Locate the cell with the specified text and output its (X, Y) center coordinate. 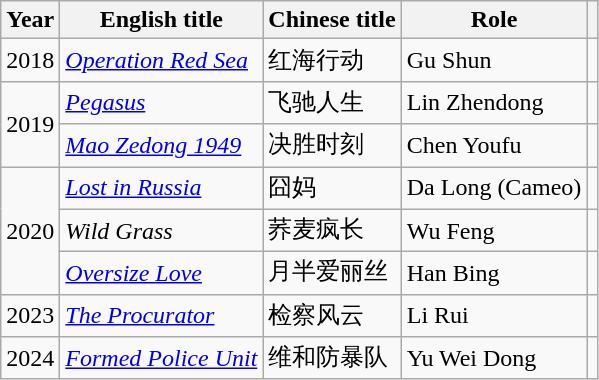
Da Long (Cameo) (494, 188)
2018 (30, 60)
2023 (30, 316)
检察风云 (332, 316)
Year (30, 20)
2020 (30, 230)
Li Rui (494, 316)
Han Bing (494, 274)
月半爱丽丝 (332, 274)
Lin Zhendong (494, 102)
Chinese title (332, 20)
Oversize Love (162, 274)
飞驰人生 (332, 102)
荞麦疯长 (332, 230)
2024 (30, 358)
Gu Shun (494, 60)
Yu Wei Dong (494, 358)
Wu Feng (494, 230)
Role (494, 20)
囧妈 (332, 188)
Chen Youfu (494, 146)
Operation Red Sea (162, 60)
决胜时刻 (332, 146)
2019 (30, 124)
Mao Zedong 1949 (162, 146)
维和防暴队 (332, 358)
Wild Grass (162, 230)
红海行动 (332, 60)
The Procurator (162, 316)
Formed Police Unit (162, 358)
Pegasus (162, 102)
Lost in Russia (162, 188)
English title (162, 20)
